Provide the [x, y] coordinate of the cell's center where the given text is located.  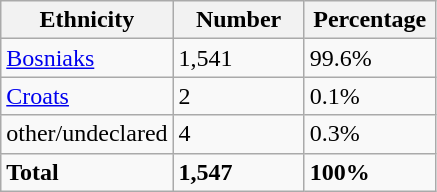
Bosniaks [87, 58]
other/undeclared [87, 134]
100% [370, 172]
Ethnicity [87, 20]
4 [238, 134]
1,547 [238, 172]
1,541 [238, 58]
2 [238, 96]
0.3% [370, 134]
Number [238, 20]
0.1% [370, 96]
Percentage [370, 20]
Total [87, 172]
Croats [87, 96]
99.6% [370, 58]
